From the cell containing the given text, extract its center point as (X, Y) coordinate. 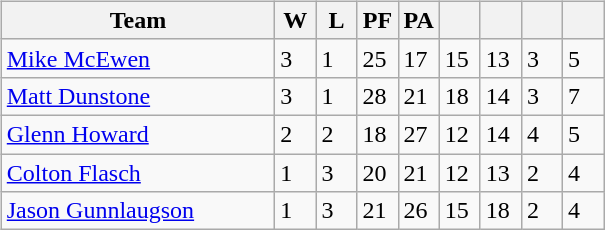
Glenn Howard (138, 134)
20 (378, 173)
W (296, 20)
28 (378, 96)
Colton Flasch (138, 173)
Matt Dunstone (138, 96)
7 (582, 96)
L (336, 20)
17 (418, 58)
26 (418, 211)
27 (418, 134)
PF (378, 20)
Mike McEwen (138, 58)
Jason Gunnlaugson (138, 211)
25 (378, 58)
Team (138, 20)
PA (418, 20)
